Extract the (X, Y) coordinate from the center of the cell holding the provided text.  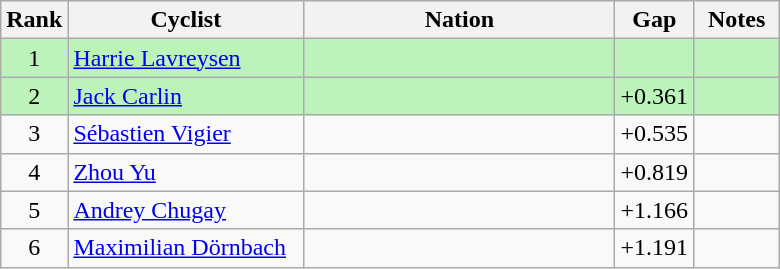
Andrey Chugay (186, 210)
+0.819 (654, 172)
3 (34, 134)
Rank (34, 20)
+0.535 (654, 134)
Cyclist (186, 20)
6 (34, 248)
Notes (737, 20)
4 (34, 172)
Gap (654, 20)
Jack Carlin (186, 96)
5 (34, 210)
Zhou Yu (186, 172)
Harrie Lavreysen (186, 58)
+0.361 (654, 96)
+1.166 (654, 210)
Sébastien Vigier (186, 134)
+1.191 (654, 248)
2 (34, 96)
1 (34, 58)
Maximilian Dörnbach (186, 248)
Nation (460, 20)
